From the cell containing the given text, extract its center point as (x, y) coordinate. 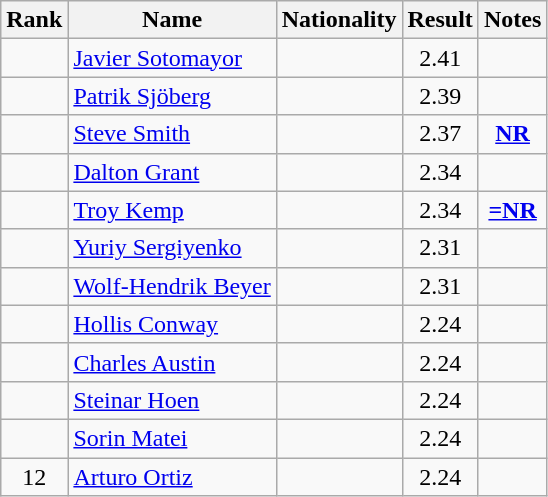
Charles Austin (172, 362)
=NR (512, 210)
12 (34, 477)
Patrik Sjöberg (172, 96)
Steve Smith (172, 134)
2.41 (440, 58)
Nationality (339, 20)
2.37 (440, 134)
Arturo Ortiz (172, 477)
Javier Sotomayor (172, 58)
Sorin Matei (172, 438)
Name (172, 20)
Notes (512, 20)
Yuriy Sergiyenko (172, 248)
NR (512, 134)
Dalton Grant (172, 172)
Troy Kemp (172, 210)
Rank (34, 20)
Wolf-Hendrik Beyer (172, 286)
2.39 (440, 96)
Steinar Hoen (172, 400)
Result (440, 20)
Hollis Conway (172, 324)
